Capture the cell that displays the provided text and extract its [X, Y] central coordinate. 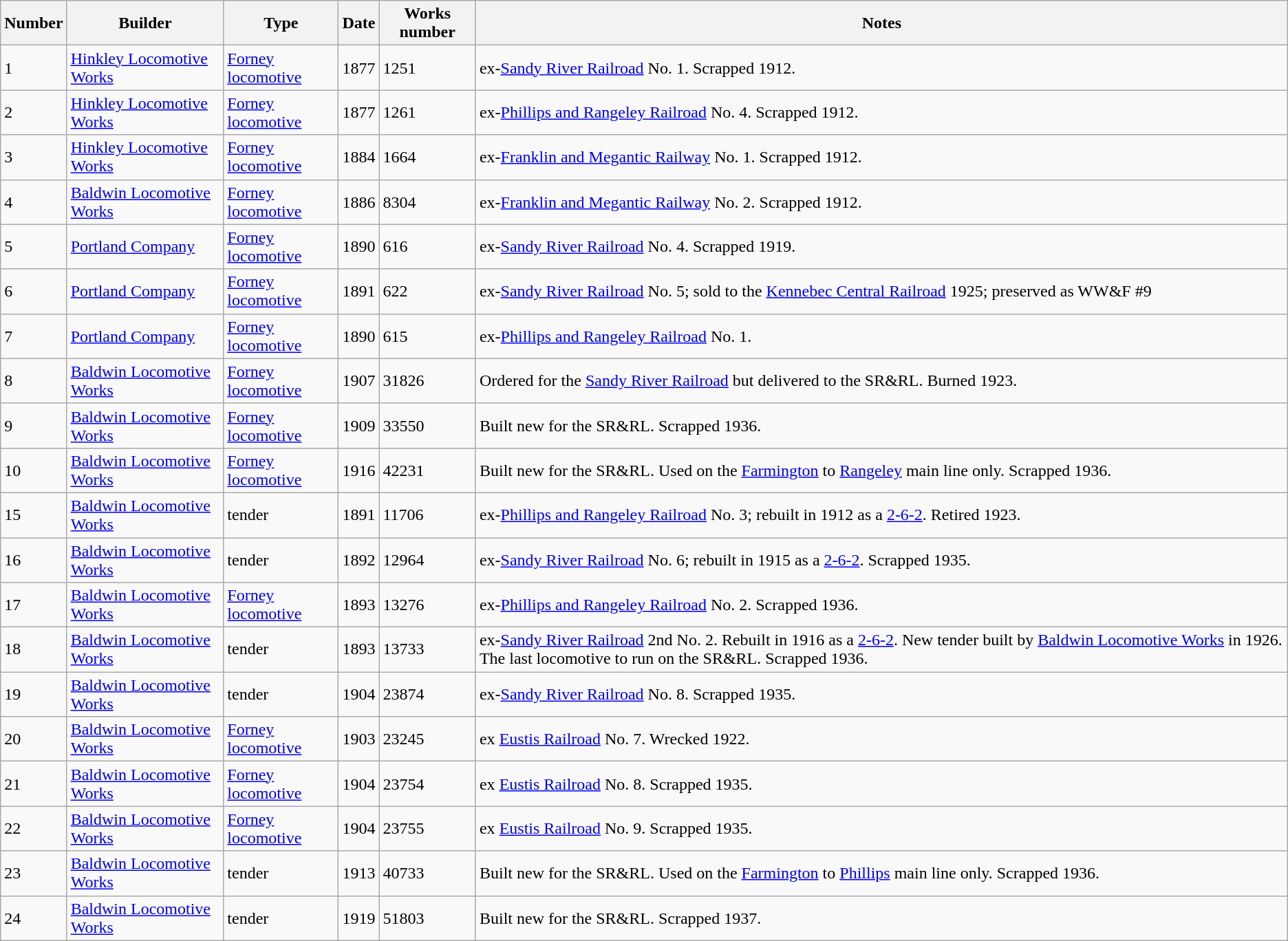
1251 [427, 67]
616 [427, 246]
ex-Sandy River Railroad No. 6; rebuilt in 1915 as a 2-6-2. Scrapped 1935. [881, 560]
6 [34, 292]
11706 [427, 515]
ex-Sandy River Railroad No. 8. Scrapped 1935. [881, 695]
ex-Phillips and Rangeley Railroad No. 1. [881, 336]
23245 [427, 739]
9 [34, 425]
51803 [427, 918]
40733 [427, 874]
15 [34, 515]
16 [34, 560]
1903 [359, 739]
19 [34, 695]
1913 [359, 874]
1892 [359, 560]
ex-Phillips and Rangeley Railroad No. 4. Scrapped 1912. [881, 113]
18 [34, 649]
1261 [427, 113]
33550 [427, 425]
1886 [359, 202]
ex Eustis Railroad No. 9. Scrapped 1935. [881, 828]
622 [427, 292]
24 [34, 918]
1 [34, 67]
Type [281, 23]
2 [34, 113]
8304 [427, 202]
Number [34, 23]
Built new for the SR&RL. Used on the Farmington to Rangeley main line only. Scrapped 1936. [881, 470]
10 [34, 470]
ex-Sandy River Railroad No. 5; sold to the Kennebec Central Railroad 1925; preserved as WW&F #9 [881, 292]
Works number [427, 23]
23 [34, 874]
12964 [427, 560]
Notes [881, 23]
21 [34, 784]
ex-Sandy River Railroad No. 4. Scrapped 1919. [881, 246]
20 [34, 739]
ex-Phillips and Rangeley Railroad No. 3; rebuilt in 1912 as a 2-6-2. Retired 1923. [881, 515]
31826 [427, 381]
Built new for the SR&RL. Scrapped 1937. [881, 918]
ex-Phillips and Rangeley Railroad No. 2. Scrapped 1936. [881, 605]
Date [359, 23]
13733 [427, 649]
Builder [145, 23]
ex-Sandy River Railroad No. 1. Scrapped 1912. [881, 67]
13276 [427, 605]
3 [34, 157]
4 [34, 202]
1664 [427, 157]
Ordered for the Sandy River Railroad but delivered to the SR&RL. Burned 1923. [881, 381]
8 [34, 381]
23874 [427, 695]
Built new for the SR&RL. Used on the Farmington to Phillips main line only. Scrapped 1936. [881, 874]
ex-Franklin and Megantic Railway No. 2. Scrapped 1912. [881, 202]
ex Eustis Railroad No. 8. Scrapped 1935. [881, 784]
42231 [427, 470]
23755 [427, 828]
1884 [359, 157]
22 [34, 828]
1907 [359, 381]
ex Eustis Railroad No. 7. Wrecked 1922. [881, 739]
615 [427, 336]
17 [34, 605]
Built new for the SR&RL. Scrapped 1936. [881, 425]
1916 [359, 470]
5 [34, 246]
ex-Franklin and Megantic Railway No. 1. Scrapped 1912. [881, 157]
1909 [359, 425]
7 [34, 336]
1919 [359, 918]
23754 [427, 784]
